Detect which cell encompasses the target text, then output its [x, y] center coordinate. 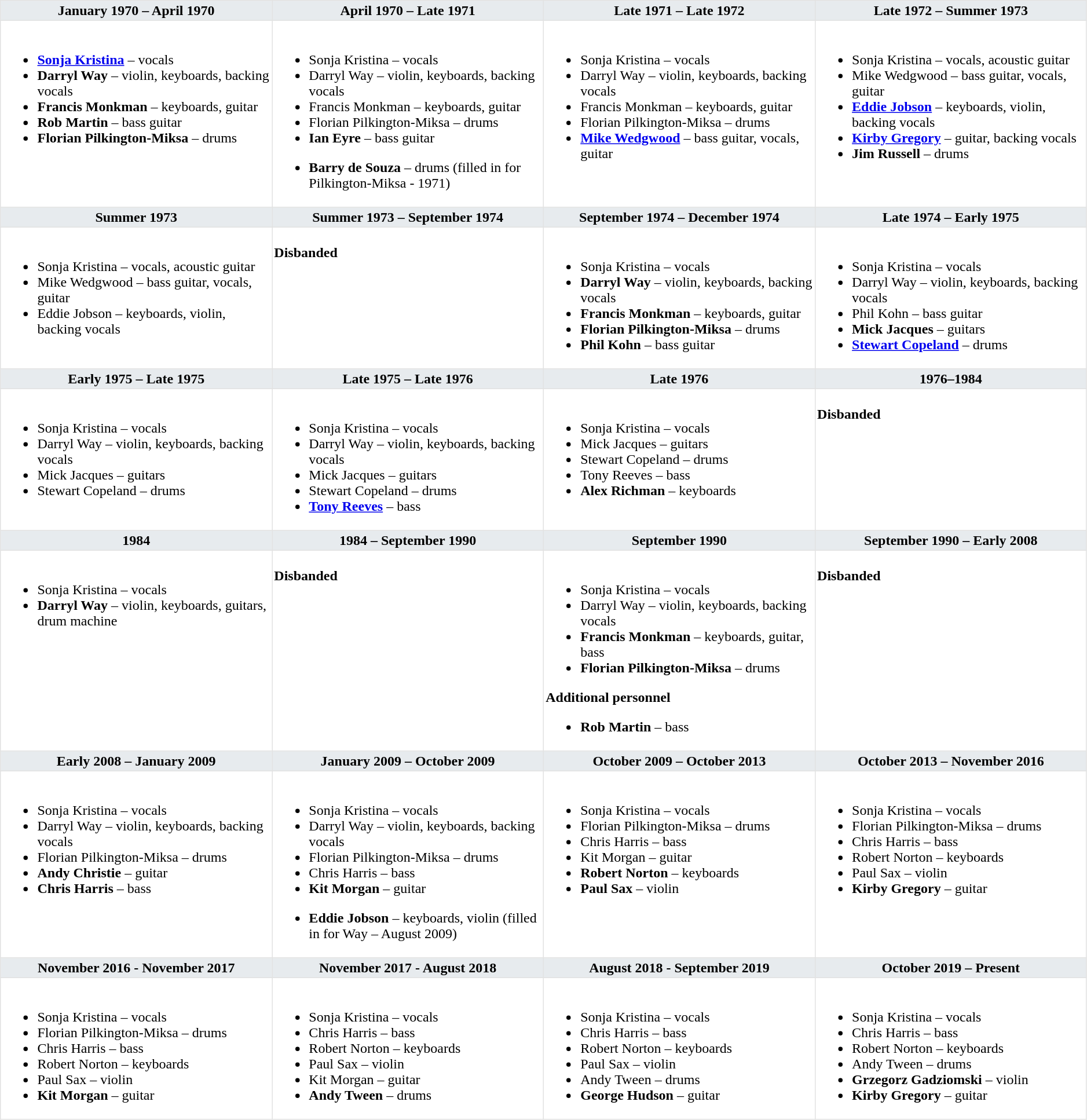
November 2017 - August 2018 [408, 968]
October 2019 – Present [951, 968]
Sonja Kristina – vocalsChris Harris – bassRobert Norton – keyboardsPaul Sax – violinAndy Tween – drumsGeorge Hudson – guitar [679, 1048]
Sonja Kristina – vocalsFlorian Pilkington-Miksa – drumsChris Harris – bassRobert Norton – keyboardsPaul Sax – violinKirby Gregory – guitar [951, 864]
Sonja Kristina – vocalsDarryl Way – violin, keyboards, backing vocalsMick Jacques – guitarsStewart Copeland – drumsTony Reeves – bass [408, 459]
Sonja Kristina – vocalsDarryl Way – violin, keyboards, backing vocalsFlorian Pilkington-Miksa – drumsAndy Christie – guitarChris Harris – bass [137, 864]
Sonja Kristina – vocalsChris Harris – bassRobert Norton – keyboardsPaul Sax – violinKit Morgan – guitarAndy Tween – drums [408, 1048]
September 1974 – December 1974 [679, 217]
Late 1971 – Late 1972 [679, 10]
Sonja Kristina – vocalsDarryl Way – violin, keyboards, guitars, drum machine [137, 650]
August 2018 - September 2019 [679, 968]
Sonja Kristina – vocalsChris Harris – bassRobert Norton – keyboardsAndy Tween – drumsGrzegorz Gadziomski – violinKirby Gregory – guitar [951, 1048]
Sonja Kristina – vocalsDarryl Way – violin, keyboards, backing vocalsMick Jacques – guitarsStewart Copeland – drums [137, 459]
1976–1984 [951, 379]
Sonja Kristina – vocalsFlorian Pilkington-Miksa – drumsChris Harris – bassKit Morgan – guitarRobert Norton – keyboardsPaul Sax – violin [679, 864]
Sonja Kristina – vocals, acoustic guitarMike Wedgwood – bass guitar, vocals, guitarEddie Jobson – keyboards, violin, backing vocals [137, 298]
Late 1974 – Early 1975 [951, 217]
Early 1975 – Late 1975 [137, 379]
Sonja Kristina – vocalsMick Jacques – guitarsStewart Copeland – drumsTony Reeves – bassAlex Richman – keyboards [679, 459]
Early 2008 – January 2009 [137, 761]
October 2009 – October 2013 [679, 761]
Sonja Kristina – vocalsDarryl Way – violin, keyboards, backing vocalsPhil Kohn – bass guitarMick Jacques – guitarsStewart Copeland – drums [951, 298]
April 1970 – Late 1971 [408, 10]
September 1990 – Early 2008 [951, 540]
November 2016 - November 2017 [137, 968]
1984 [137, 540]
Summer 1973 [137, 217]
Late 1976 [679, 379]
Late 1972 – Summer 1973 [951, 10]
1984 – September 1990 [408, 540]
Late 1975 – Late 1976 [408, 379]
Summer 1973 – September 1974 [408, 217]
January 1970 – April 1970 [137, 10]
September 1990 [679, 540]
January 2009 – October 2009 [408, 761]
Sonja Kristina – vocalsFlorian Pilkington-Miksa – drumsChris Harris – bassRobert Norton – keyboardsPaul Sax – violinKit Morgan – guitar [137, 1048]
October 2013 – November 2016 [951, 761]
